For the text-containing cell, return its midpoint in (x, y) coordinate format. 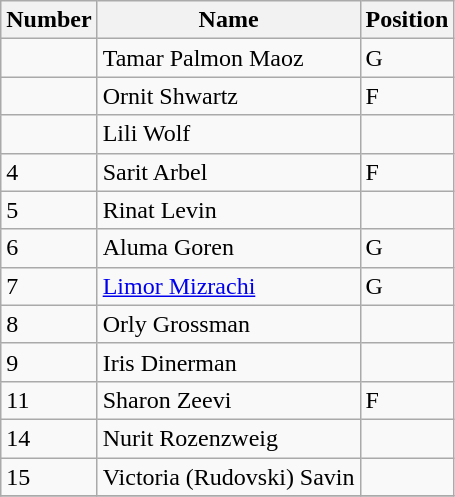
11 (49, 400)
5 (49, 210)
Number (49, 20)
14 (49, 438)
Sharon Zeevi (228, 400)
Aluma Goren (228, 248)
Sarit Arbel (228, 172)
Lili Wolf (228, 134)
15 (49, 477)
7 (49, 286)
Orly Grossman (228, 324)
Nurit Rozenzweig (228, 438)
Ornit Shwartz (228, 96)
9 (49, 362)
Iris Dinerman (228, 362)
4 (49, 172)
Tamar Palmon Maoz (228, 58)
8 (49, 324)
Rinat Levin (228, 210)
Position (407, 20)
6 (49, 248)
Victoria (Rudovski) Savin (228, 477)
Name (228, 20)
Limor Mizrachi (228, 286)
